Detect which cell encompasses the target text, then output its [x, y] center coordinate. 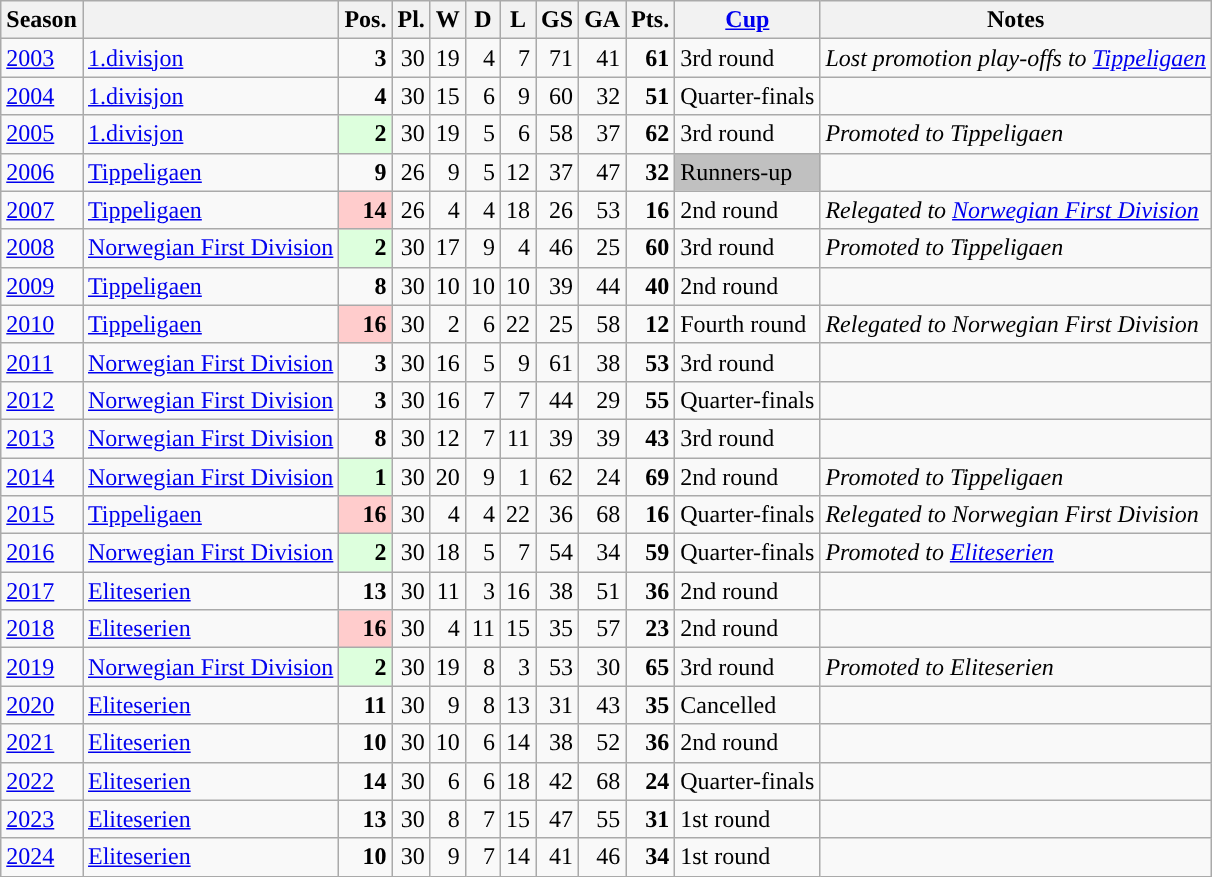
Cup [748, 20]
29 [602, 400]
40 [650, 286]
2019 [42, 667]
2015 [42, 515]
GS [558, 20]
2024 [42, 857]
2017 [42, 591]
Fourth round [748, 324]
59 [650, 553]
2004 [42, 96]
2014 [42, 477]
2005 [42, 134]
2016 [42, 553]
2013 [42, 438]
42 [558, 781]
W [448, 20]
71 [558, 58]
2009 [42, 286]
Pos. [366, 20]
2022 [42, 781]
L [518, 20]
2021 [42, 743]
Cancelled [748, 705]
54 [558, 553]
2018 [42, 629]
20 [448, 477]
65 [650, 667]
2003 [42, 58]
17 [448, 248]
Pl. [411, 20]
52 [602, 743]
2007 [42, 210]
Notes [1016, 20]
57 [602, 629]
2012 [42, 400]
2006 [42, 172]
2010 [42, 324]
2023 [42, 819]
D [482, 20]
2011 [42, 362]
2008 [42, 248]
23 [650, 629]
69 [650, 477]
GA [602, 20]
Lost promotion play-offs to Tippeligaen [1016, 58]
2020 [42, 705]
Season [42, 20]
Pts. [650, 20]
Runners-up [748, 172]
